Identify which cell holds the provided text, then report its (x, y) central coordinate. 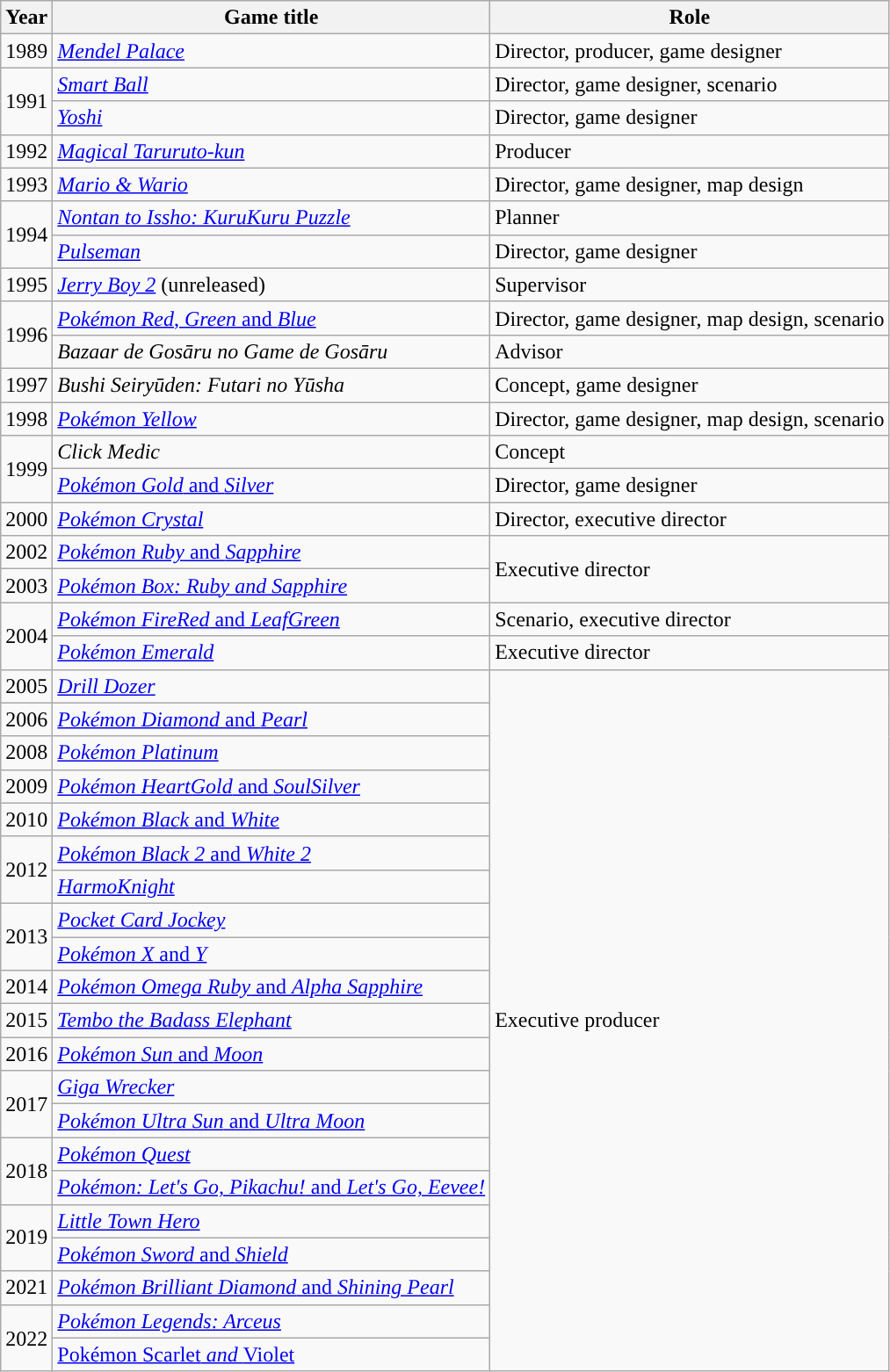
2010 (26, 820)
Pokémon Ruby and Sapphire (271, 552)
Pokémon HeartGold and SoulSilver (271, 786)
Supervisor (690, 285)
1999 (26, 469)
2015 (26, 1021)
Pokémon Sun and Moon (271, 1054)
2021 (26, 1288)
Mendel Palace (271, 51)
2003 (26, 586)
Little Town Hero (271, 1221)
1996 (26, 335)
Bazaar de Gosāru no Game de Gosāru (271, 351)
1995 (26, 285)
Magical Taruruto-kun (271, 151)
Pokémon Sword and Shield (271, 1254)
Mario & Wario (271, 184)
Pulseman (271, 251)
Executive producer (690, 1021)
Pokémon Red, Green and Blue (271, 318)
2008 (26, 753)
Pokémon Black 2 and White 2 (271, 853)
Giga Wrecker (271, 1087)
2004 (26, 636)
Smart Ball (271, 84)
Tembo the Badass Elephant (271, 1021)
Pokémon FireRed and LeafGreen (271, 619)
Pokémon Ultra Sun and Ultra Moon (271, 1121)
2005 (26, 686)
Yoshi (271, 118)
Director, executive director (690, 519)
Pocket Card Jockey (271, 920)
Nontan to Issho: KuruKuru Puzzle (271, 218)
1989 (26, 51)
1993 (26, 184)
Concept, game designer (690, 385)
1998 (26, 419)
1991 (26, 101)
Director, producer, game designer (690, 51)
Concept (690, 452)
Pokémon Platinum (271, 753)
2018 (26, 1171)
1994 (26, 235)
Director, game designer, map design (690, 184)
1992 (26, 151)
2014 (26, 987)
Pokémon Brilliant Diamond and Shining Pearl (271, 1288)
Pokémon Legends: Arceus (271, 1321)
HarmoKnight (271, 886)
Pokémon Gold and Silver (271, 486)
2006 (26, 719)
Director, game designer, scenario (690, 84)
Pokémon Black and White (271, 820)
2009 (26, 786)
Year (26, 18)
2002 (26, 552)
1997 (26, 385)
Producer (690, 151)
Pokémon Scarlet and Violet (271, 1354)
Role (690, 18)
2000 (26, 519)
Jerry Boy 2 (unreleased) (271, 285)
Pokémon Quest (271, 1154)
2022 (26, 1338)
Planner (690, 218)
2013 (26, 936)
Pokémon Omega Ruby and Alpha Sapphire (271, 987)
2017 (26, 1104)
Pokémon X and Y (271, 953)
2012 (26, 870)
Pokémon Yellow (271, 419)
Pokémon Diamond and Pearl (271, 719)
2016 (26, 1054)
Pokémon: Let's Go, Pikachu! and Let's Go, Eevee! (271, 1188)
Pokémon Crystal (271, 519)
Click Medic (271, 452)
Advisor (690, 351)
2019 (26, 1238)
Scenario, executive director (690, 619)
Pokémon Emerald (271, 653)
Bushi Seiryūden: Futari no Yūsha (271, 385)
Game title (271, 18)
Drill Dozer (271, 686)
Pokémon Box: Ruby and Sapphire (271, 586)
